Provide the [X, Y] coordinate of the cell's center where the given text is located.  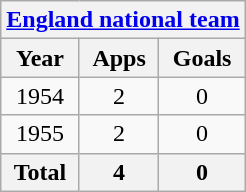
1955 [40, 134]
4 [119, 172]
Goals [202, 58]
Year [40, 58]
1954 [40, 96]
Apps [119, 58]
England national team [123, 20]
Total [40, 172]
